Detect which cell encompasses the target text, then output its (x, y) center coordinate. 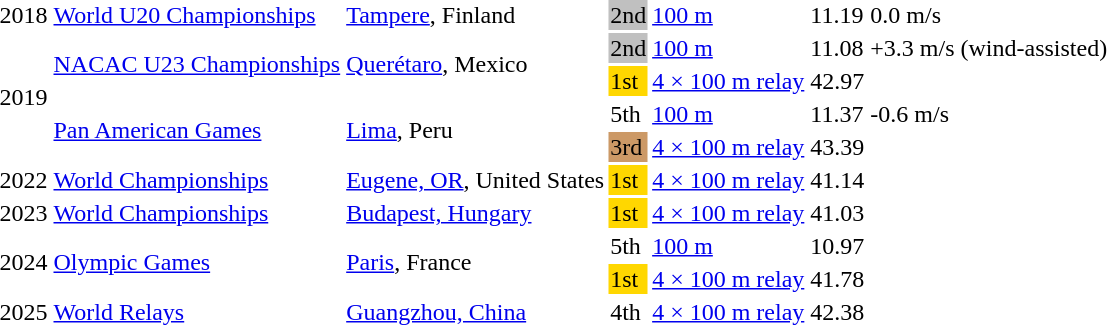
41.14 (838, 180)
Olympic Games (197, 262)
11.08 (838, 48)
11.19 (838, 15)
Tampere, Finland (476, 15)
Budapest, Hungary (476, 213)
42.97 (838, 81)
Lima, Peru (476, 130)
43.39 (838, 147)
World U20 Championships (197, 15)
Querétaro, Mexico (476, 64)
11.37 (838, 114)
3rd (628, 147)
Paris, France (476, 262)
NACAC U23 Championships (197, 64)
41.78 (838, 279)
Eugene, OR, United States (476, 180)
Pan American Games (197, 130)
41.03 (838, 213)
10.97 (838, 246)
